Provide the [x, y] coordinate of the cell's center where the given text is located.  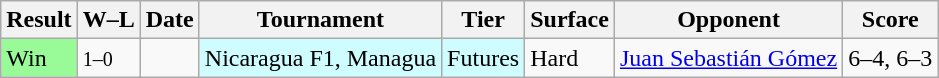
Result [39, 20]
Surface [570, 20]
6–4, 6–3 [890, 58]
Tournament [320, 20]
Date [170, 20]
Win [39, 58]
Nicaragua F1, Managua [320, 58]
Hard [570, 58]
Opponent [728, 20]
Tier [484, 20]
W–L [108, 20]
Score [890, 20]
Juan Sebastián Gómez [728, 58]
1–0 [108, 58]
Futures [484, 58]
